Locate the cell with the specified text and output its [x, y] center coordinate. 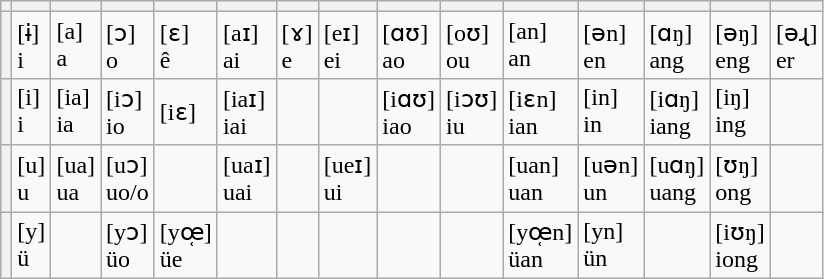
[ɨ]i [32, 46]
[ua]ua [76, 178]
[a]a [76, 46]
[uɑŋ]uang [677, 178]
[ɔ]o [128, 46]
[iɑŋ]iang [677, 112]
[uan]uan [540, 178]
[yœ̜n]üan [540, 246]
[iɔ]io [128, 112]
[y]ü [32, 246]
[in]in [611, 112]
[iɑʊ]iao [409, 112]
[ən]en [611, 46]
[u]u [32, 178]
[aɪ]ai [246, 46]
[əɻ]er [796, 46]
[iŋ]ing [740, 112]
[yœ̜]üe [186, 246]
[ɤ]e [297, 46]
[ɑʊ]ao [409, 46]
[iɔʊ]iu [472, 112]
[uaɪ]uai [246, 178]
[ia]ia [76, 112]
[yn]ün [611, 246]
[uɔ]uo/o [128, 178]
[iaɪ]iai [246, 112]
[eɪ]ei [348, 46]
[yɔ]üo [128, 246]
[iɛn]ian [540, 112]
[uən]un [611, 178]
[ɛ]ê [186, 46]
[ʊŋ]ong [740, 178]
[ueɪ]ui [348, 178]
[an]an [540, 46]
[oʊ]ou [472, 46]
[iʊŋ]iong [740, 246]
[iɛ] [186, 112]
[əŋ]eng [740, 46]
[ɑŋ]ang [677, 46]
[i]i [32, 112]
